Identify which cell holds the provided text, then report its [X, Y] central coordinate. 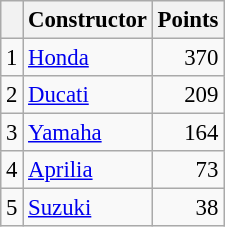
Points [188, 20]
1 [12, 58]
Constructor [88, 20]
5 [12, 208]
2 [12, 95]
38 [188, 208]
73 [188, 170]
Yamaha [88, 133]
4 [12, 170]
3 [12, 133]
Suzuki [88, 208]
Honda [88, 58]
Ducati [88, 95]
370 [188, 58]
164 [188, 133]
209 [188, 95]
Aprilia [88, 170]
